Extract the [x, y] coordinate from the center of the cell holding the provided text.  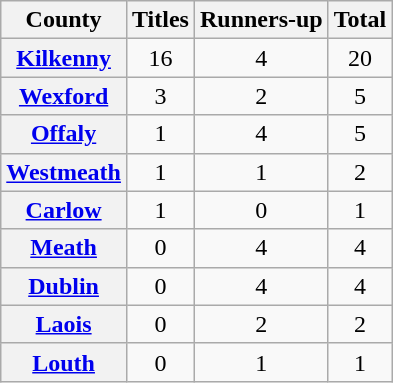
Laois [64, 324]
Carlow [64, 210]
Westmeath [64, 172]
Dublin [64, 286]
Runners-up [261, 20]
16 [160, 58]
County [64, 20]
Wexford [64, 96]
Louth [64, 362]
Total [360, 20]
Offaly [64, 134]
20 [360, 58]
Meath [64, 248]
Kilkenny [64, 58]
3 [160, 96]
Titles [160, 20]
